Search for the cell housing the specified text and yield its (x, y) center coordinate. 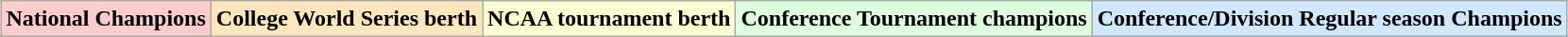
NCAA tournament berth (609, 19)
Conference/Division Regular season Champions (1330, 19)
National Champions (106, 19)
College World Series berth (346, 19)
Conference Tournament champions (914, 19)
